Search for the cell housing the specified text and yield its [x, y] center coordinate. 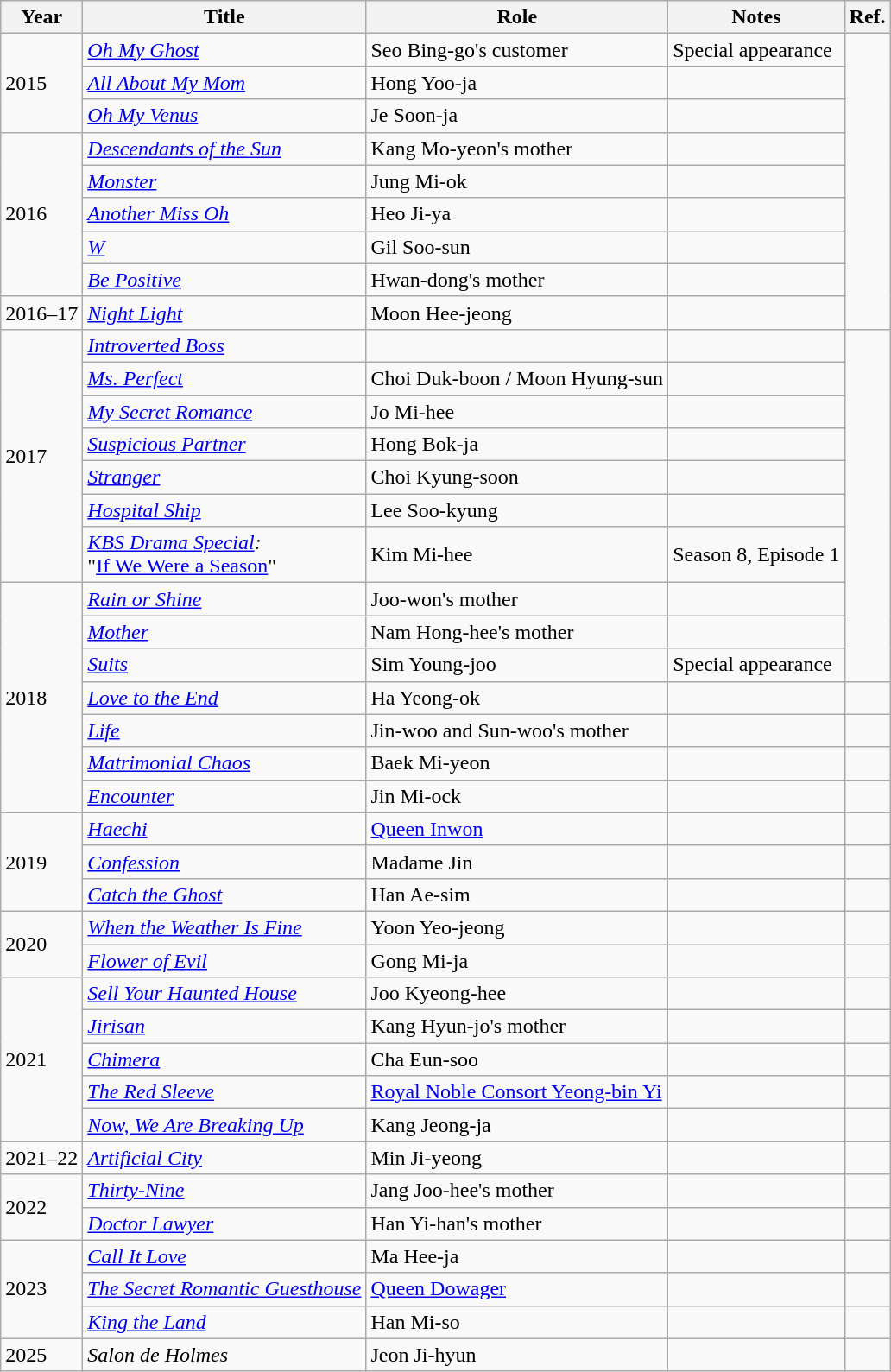
Gil Soo-sun [517, 247]
Han Mi-so [517, 1322]
Cha Eun-soo [517, 1059]
Monster [224, 181]
Seo Bing-go's customer [517, 50]
Queen Inwon [517, 829]
Doctor Lawyer [224, 1223]
My Secret Romance [224, 412]
Jin Mi-ock [517, 796]
Stranger [224, 477]
Sell Your Haunted House [224, 994]
Role [517, 17]
Oh My Ghost [224, 50]
Han Yi-han's mother [517, 1223]
Matrimonial Chaos [224, 763]
Thirty-Nine [224, 1191]
2015 [41, 83]
2023 [41, 1289]
Jin-woo and Sun-woo's mother [517, 730]
Hong Bok-ja [517, 445]
Ma Hee-ja [517, 1256]
2025 [41, 1355]
Hwan-dong's mother [517, 280]
2017 [41, 456]
Flower of Evil [224, 961]
Mother [224, 632]
Rain or Shine [224, 599]
Now, We Are Breaking Up [224, 1125]
Hong Yoo-ja [517, 83]
The Red Sleeve [224, 1092]
2018 [41, 698]
2020 [41, 944]
Je Soon-ja [517, 116]
Night Light [224, 313]
Kang Mo-yeon's mother [517, 149]
Hospital Ship [224, 510]
Introverted Boss [224, 345]
Suits [224, 665]
Lee Soo-kyung [517, 510]
2022 [41, 1207]
When the Weather Is Fine [224, 927]
2016 [41, 214]
Chimera [224, 1059]
Baek Mi-yeon [517, 763]
Nam Hong-hee's mother [517, 632]
Choi Duk-boon / Moon Hyung-sun [517, 378]
Artificial City [224, 1158]
Joo Kyeong-hee [517, 994]
Gong Mi-ja [517, 961]
Season 8, Episode 1 [756, 554]
Choi Kyung-soon [517, 477]
Jo Mi-hee [517, 412]
Ref. [867, 17]
Kang Jeong-ja [517, 1125]
Suspicious Partner [224, 445]
Kim Mi-hee [517, 554]
Catch the Ghost [224, 895]
KBS Drama Special:"If We Were a Season" [224, 554]
Encounter [224, 796]
Be Positive [224, 280]
Jang Joo-hee's mother [517, 1191]
Queen Dowager [517, 1289]
Sim Young-joo [517, 665]
Madame Jin [517, 862]
Title [224, 17]
Jirisan [224, 1027]
Descendants of the Sun [224, 149]
Haechi [224, 829]
The Secret Romantic Guesthouse [224, 1289]
Oh My Venus [224, 116]
Jung Mi-ok [517, 181]
Life [224, 730]
King the Land [224, 1322]
W [224, 247]
2021 [41, 1059]
Min Ji-yeong [517, 1158]
Confession [224, 862]
Yoon Yeo-jeong [517, 927]
Ha Yeong-ok [517, 698]
Salon de Holmes [224, 1355]
Kang Hyun-jo's mother [517, 1027]
Love to the End [224, 698]
Moon Hee-jeong [517, 313]
2021–22 [41, 1158]
Another Miss Oh [224, 214]
Han Ae-sim [517, 895]
Ms. Perfect [224, 378]
Year [41, 17]
Jeon Ji-hyun [517, 1355]
2016–17 [41, 313]
All About My Mom [224, 83]
Call It Love [224, 1256]
Joo-won's mother [517, 599]
Heo Ji-ya [517, 214]
Notes [756, 17]
Royal Noble Consort Yeong-bin Yi [517, 1092]
2019 [41, 862]
